Provide the (x, y) coordinate of the cell's center where the given text is located.  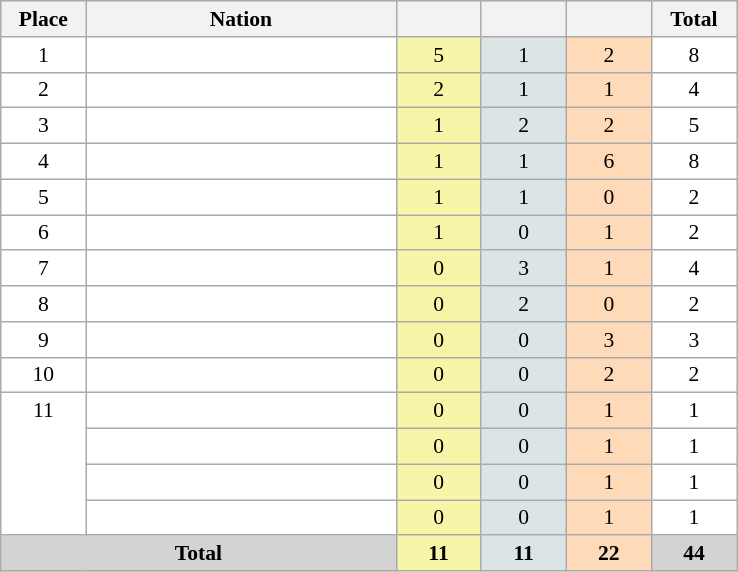
Place (44, 19)
9 (44, 340)
7 (44, 269)
10 (44, 375)
22 (608, 554)
44 (694, 554)
Nation (241, 19)
